For the text-containing cell, return its midpoint in (x, y) coordinate format. 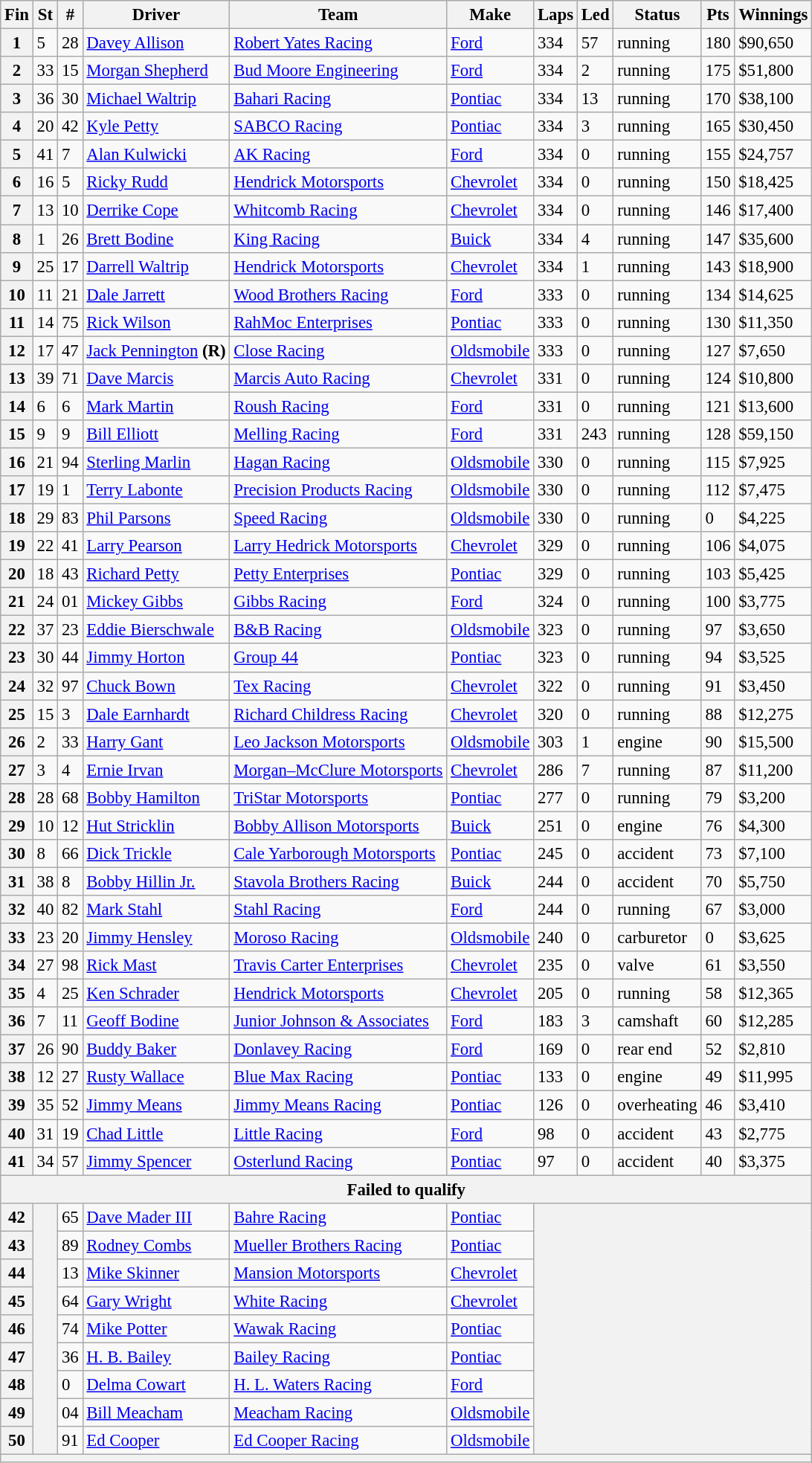
66 (70, 854)
Chuck Bown (156, 686)
Alan Kulwicki (156, 155)
71 (70, 379)
Status (657, 15)
Dave Marcis (156, 379)
Ed Cooper Racing (338, 1441)
$15,500 (773, 742)
King Racing (338, 239)
Bahari Racing (338, 99)
Jack Pennington (R) (156, 350)
$35,600 (773, 239)
$3,410 (773, 1105)
Dave Mader III (156, 1217)
286 (556, 770)
Kyle Petty (156, 126)
$3,625 (773, 938)
87 (718, 770)
128 (718, 434)
Bahre Racing (338, 1217)
Jimmy Spencer (156, 1161)
$17,400 (773, 210)
65 (70, 1217)
Ed Cooper (156, 1441)
Mike Potter (156, 1329)
$4,225 (773, 518)
170 (718, 99)
Bud Moore Engineering (338, 71)
277 (556, 798)
Buddy Baker (156, 1049)
Stahl Racing (338, 910)
White Racing (338, 1301)
130 (718, 322)
175 (718, 71)
Mike Skinner (156, 1273)
$5,425 (773, 574)
$13,600 (773, 406)
Ken Schrader (156, 994)
$3,375 (773, 1161)
Bill Meacham (156, 1413)
$2,775 (773, 1134)
$3,650 (773, 630)
79 (718, 798)
83 (70, 518)
$18,900 (773, 266)
Failed to qualify (406, 1189)
243 (595, 434)
valve (657, 965)
67 (718, 910)
$3,000 (773, 910)
$12,365 (773, 994)
74 (70, 1329)
$90,650 (773, 43)
Petty Enterprises (338, 574)
$12,285 (773, 1021)
Eddie Bierschwale (156, 630)
73 (718, 854)
Bobby Allison Motorsports (338, 826)
$11,995 (773, 1078)
Delma Cowart (156, 1385)
Winnings (773, 15)
Marcis Auto Racing (338, 379)
180 (718, 43)
Jimmy Horton (156, 658)
Richard Petty (156, 574)
Close Racing (338, 350)
Team (338, 15)
88 (718, 714)
Richard Childress Racing (338, 714)
$4,075 (773, 546)
H. L. Waters Racing (338, 1385)
Rusty Wallace (156, 1078)
$5,750 (773, 881)
$2,810 (773, 1049)
Michael Waltrip (156, 99)
Robert Yates Racing (338, 43)
$30,450 (773, 126)
320 (556, 714)
Hut Stricklin (156, 826)
Pts (718, 15)
150 (718, 182)
Whitcomb Racing (338, 210)
112 (718, 490)
01 (70, 602)
Blue Max Racing (338, 1078)
Rodney Combs (156, 1245)
Larry Pearson (156, 546)
Travis Carter Enterprises (338, 965)
$11,350 (773, 322)
# (70, 15)
carburetor (657, 938)
169 (556, 1049)
Melling Racing (338, 434)
Brett Bodine (156, 239)
Wood Brothers Racing (338, 295)
240 (556, 938)
165 (718, 126)
121 (718, 406)
$3,775 (773, 602)
146 (718, 210)
$12,275 (773, 714)
$51,800 (773, 71)
$14,625 (773, 295)
Tex Racing (338, 686)
235 (556, 965)
245 (556, 854)
106 (718, 546)
50 (17, 1441)
$7,100 (773, 854)
$7,650 (773, 350)
70 (718, 881)
Bill Elliott (156, 434)
$3,450 (773, 686)
205 (556, 994)
$59,150 (773, 434)
147 (718, 239)
$7,925 (773, 462)
Laps (556, 15)
Harry Gant (156, 742)
$3,200 (773, 798)
155 (718, 155)
H. B. Bailey (156, 1357)
Jimmy Hensley (156, 938)
Make (491, 15)
75 (70, 322)
Terry Labonte (156, 490)
Junior Johnson & Associates (338, 1021)
Fin (17, 15)
Group 44 (338, 658)
$24,757 (773, 155)
Jimmy Means Racing (338, 1105)
SABCO Racing (338, 126)
133 (556, 1078)
134 (718, 295)
Morgan Shepherd (156, 71)
Rick Wilson (156, 322)
Bailey Racing (338, 1357)
183 (556, 1021)
324 (556, 602)
Moroso Racing (338, 938)
$11,200 (773, 770)
04 (70, 1413)
Derrike Cope (156, 210)
45 (17, 1301)
Phil Parsons (156, 518)
Wawak Racing (338, 1329)
48 (17, 1385)
Mickey Gibbs (156, 602)
camshaft (657, 1021)
Mark Martin (156, 406)
Donlavey Racing (338, 1049)
Dale Earnhardt (156, 714)
Dick Trickle (156, 854)
Stavola Brothers Racing (338, 881)
AK Racing (338, 155)
Gary Wright (156, 1301)
Mansion Motorsports (338, 1273)
$7,475 (773, 490)
126 (556, 1105)
76 (718, 826)
$10,800 (773, 379)
B&B Racing (338, 630)
Dale Jarrett (156, 295)
Larry Hedrick Motorsports (338, 546)
TriStar Motorsports (338, 798)
115 (718, 462)
89 (70, 1245)
Osterlund Racing (338, 1161)
64 (70, 1301)
127 (718, 350)
$4,300 (773, 826)
$38,100 (773, 99)
Morgan–McClure Motorsports (338, 770)
Mueller Brothers Racing (338, 1245)
Rick Mast (156, 965)
Hagan Racing (338, 462)
Gibbs Racing (338, 602)
Roush Racing (338, 406)
St (45, 15)
Geoff Bodine (156, 1021)
$3,550 (773, 965)
RahMoc Enterprises (338, 322)
100 (718, 602)
58 (718, 994)
Davey Allison (156, 43)
82 (70, 910)
103 (718, 574)
Bobby Hillin Jr. (156, 881)
Little Racing (338, 1134)
61 (718, 965)
Ricky Rudd (156, 182)
Led (595, 15)
Chad Little (156, 1134)
Cale Yarborough Motorsports (338, 854)
$18,425 (773, 182)
251 (556, 826)
Bobby Hamilton (156, 798)
overheating (657, 1105)
322 (556, 686)
Precision Products Racing (338, 490)
Sterling Marlin (156, 462)
68 (70, 798)
124 (718, 379)
60 (718, 1021)
303 (556, 742)
rear end (657, 1049)
Driver (156, 15)
Leo Jackson Motorsports (338, 742)
143 (718, 266)
Speed Racing (338, 518)
Meacham Racing (338, 1413)
Darrell Waltrip (156, 266)
Jimmy Means (156, 1105)
$3,525 (773, 658)
Ernie Irvan (156, 770)
Mark Stahl (156, 910)
